Return the [X, Y] coordinate for the center point of the cell that contains the specified text.  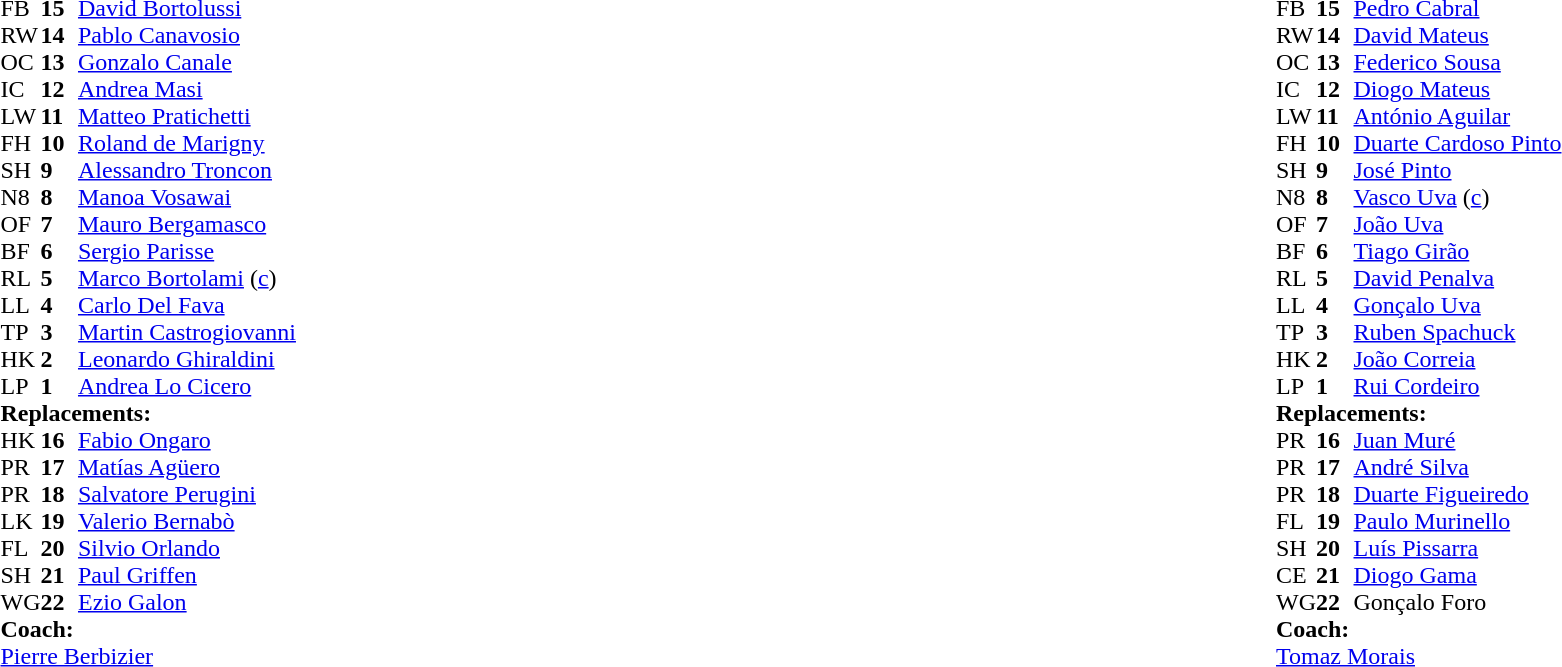
João Correia [1458, 360]
Marco Bortolami (c) [187, 278]
André Silva [1458, 468]
Paulo Murinello [1458, 522]
Roland de Marigny [187, 144]
António Aguilar [1458, 116]
Alessandro Troncon [187, 170]
Ezio Galon [187, 602]
Salvatore Perugini [187, 494]
Federico Sousa [1458, 62]
Duarte Figueiredo [1458, 494]
Vasco Uva (c) [1458, 198]
Valerio Bernabò [187, 522]
Matías Agüero [187, 468]
Juan Muré [1458, 440]
LK [20, 522]
Leonardo Ghiraldini [187, 360]
João Uva [1458, 224]
Mauro Bergamasco [187, 224]
Diogo Gama [1458, 576]
Carlo Del Fava [187, 306]
Duarte Cardoso Pinto [1458, 144]
Gonçalo Uva [1458, 306]
David Mateus [1458, 36]
Tiago Girão [1458, 252]
Gonçalo Foro [1458, 602]
Paul Griffen [187, 576]
David Penalva [1458, 278]
CE [1296, 576]
Rui Cordeiro [1458, 386]
Manoa Vosawai [187, 198]
Andrea Masi [187, 90]
Sergio Parisse [187, 252]
Martin Castrogiovanni [187, 332]
Gonzalo Canale [187, 62]
Pablo Canavosio [187, 36]
Fabio Ongaro [187, 440]
José Pinto [1458, 170]
Diogo Mateus [1458, 90]
Matteo Pratichetti [187, 116]
Ruben Spachuck [1458, 332]
Andrea Lo Cicero [187, 386]
Silvio Orlando [187, 548]
Luís Pissarra [1458, 548]
